Find where the given text appears and provide that cell's center as (x, y) coordinate. 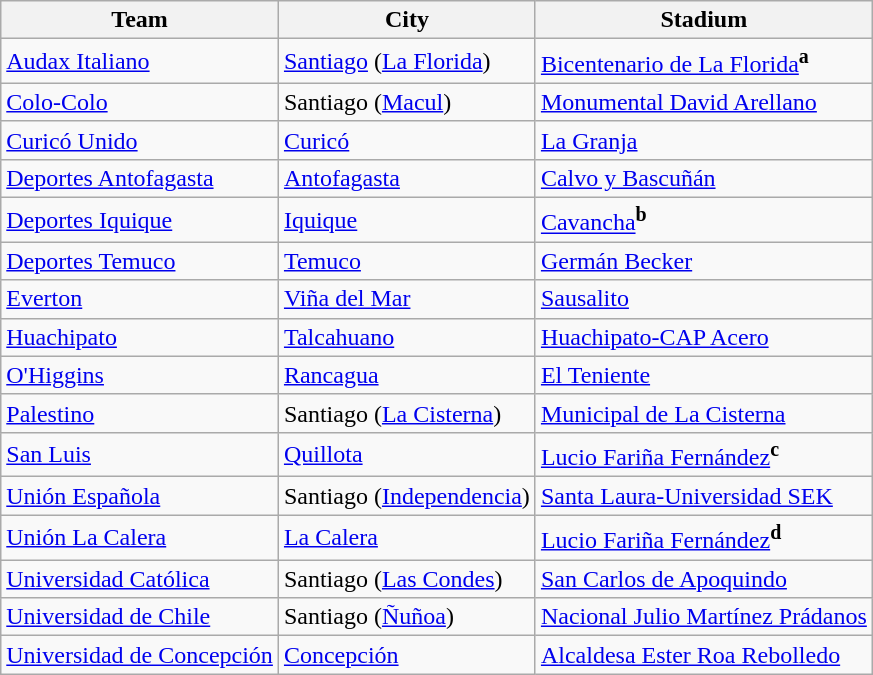
Alcaldesa Ester Roa Rebolledo (704, 655)
Santiago (Ñuñoa) (406, 617)
San Carlos de Apoquindo (704, 579)
La Calera (406, 538)
Audax Italiano (140, 62)
Monumental David Arellano (704, 102)
Sausalito (704, 299)
Nacional Julio Martínez Prádanos (704, 617)
Santiago (La Florida) (406, 62)
Santiago (Independencia) (406, 496)
Viña del Mar (406, 299)
Lucio Fariña Fernándezd (704, 538)
El Teniente (704, 375)
Unión Española (140, 496)
Stadium (704, 20)
Cavanchab (704, 220)
Santa Laura-Universidad SEK (704, 496)
Iquique (406, 220)
Team (140, 20)
La Granja (704, 140)
Germán Becker (704, 261)
Lucio Fariña Fernándezc (704, 454)
Talcahuano (406, 337)
Deportes Iquique (140, 220)
Antofagasta (406, 178)
Temuco (406, 261)
Colo-Colo (140, 102)
Everton (140, 299)
Universidad Católica (140, 579)
San Luis (140, 454)
Santiago (Las Condes) (406, 579)
Santiago (Macul) (406, 102)
Concepción (406, 655)
Universidad de Concepción (140, 655)
Universidad de Chile (140, 617)
Deportes Temuco (140, 261)
Unión La Calera (140, 538)
Huachipato-CAP Acero (704, 337)
Curicó Unido (140, 140)
Rancagua (406, 375)
Calvo y Bascuñán (704, 178)
Deportes Antofagasta (140, 178)
Huachipato (140, 337)
Curicó (406, 140)
Municipal de La Cisterna (704, 413)
Santiago (La Cisterna) (406, 413)
Bicentenario de La Floridaa (704, 62)
Palestino (140, 413)
O'Higgins (140, 375)
City (406, 20)
Quillota (406, 454)
